Search for the cell housing the specified text and yield its [x, y] center coordinate. 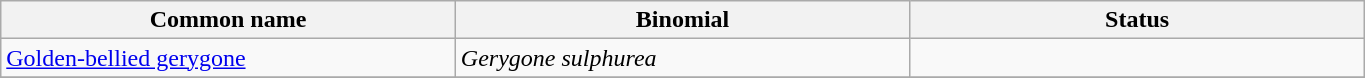
Golden-bellied gerygone [228, 58]
Common name [228, 20]
Status [1138, 20]
Binomial [682, 20]
Gerygone sulphurea [682, 58]
